Extract the [X, Y] coordinate from the center of the cell holding the provided text.  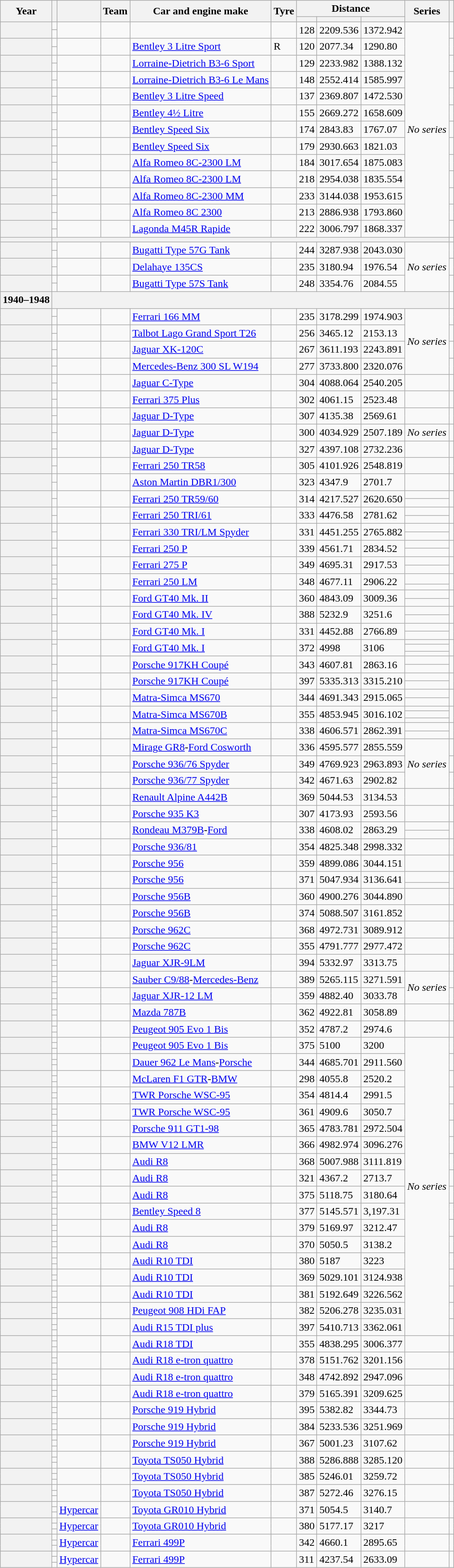
4660.1 [339, 1543]
Car and engine make [201, 11]
4972.731 [339, 929]
3161.852 [383, 913]
2369.807 [339, 96]
4998 [339, 648]
Alfa Romeo 8C-2300 MM [201, 195]
5001.23 [339, 1443]
4691.343 [339, 697]
1388.132 [383, 63]
305 [307, 466]
Porsche 935 K3 [201, 814]
2862.391 [383, 731]
1472.530 [383, 96]
3733.800 [339, 366]
4853.945 [339, 714]
5145.571 [339, 1211]
4088.064 [339, 383]
3354.76 [339, 283]
1868.337 [383, 229]
Mirage GR8-Ford Cosworth [201, 747]
256 [307, 333]
3058.89 [383, 1013]
Matra-Simca MS670 [201, 697]
Mercedes-Benz 300 SL W194 [201, 366]
4900.276 [339, 896]
4787.2 [339, 1029]
2620.650 [383, 499]
5233.536 [339, 1427]
Distance [351, 9]
4595.577 [339, 747]
2991.5 [383, 1095]
5232.9 [339, 615]
367 [307, 1443]
3050.7 [383, 1112]
4451.255 [339, 532]
Bugatti Type 57G Tank [201, 250]
298 [307, 1079]
5118.75 [339, 1195]
2954.038 [339, 179]
Rondeau M379B-Ford [201, 830]
3138.2 [383, 1245]
Jaguar XJR-12 LM [201, 996]
267 [307, 350]
3017.654 [339, 162]
4783.781 [339, 1128]
Ferrari 250 TRI/61 [201, 515]
2507.189 [383, 432]
336 [307, 747]
5382.82 [339, 1410]
5029.101 [339, 1278]
3111.819 [383, 1161]
3016.102 [383, 714]
3259.72 [383, 1476]
1793.860 [383, 212]
3033.78 [383, 996]
2930.663 [339, 146]
314 [307, 499]
2972.504 [383, 1128]
Mazda 787B [201, 1013]
4671.63 [339, 781]
McLaren F1 GTR-BMW [201, 1079]
2209.536 [339, 30]
3315.210 [383, 681]
Talbot Lago Grand Sport T26 [201, 333]
Series [427, 11]
4101.926 [339, 466]
Lorraine-Dietrich B3-6 Sport [201, 63]
3223 [383, 1261]
179 [307, 146]
3134.53 [383, 797]
4769.923 [339, 764]
Porsche 936/81 [201, 847]
4677.11 [339, 582]
3209.625 [383, 1393]
3271.591 [383, 979]
333 [307, 515]
5246.01 [339, 1476]
394 [307, 962]
1821.03 [383, 146]
2077.34 [339, 47]
3217 [383, 1526]
2701.7 [383, 482]
5187 [339, 1261]
1835.554 [383, 179]
Ferrari 375 Plus [201, 399]
4843.09 [339, 598]
Porsche 911 GT1-98 [201, 1128]
Jaguar XK-120C [201, 350]
323 [307, 482]
2153.13 [383, 333]
Ferrari 250 TR59/60 [201, 499]
4685.701 [339, 1062]
4034.929 [339, 432]
Dauer 962 Le Mans-Porsche [201, 1062]
3200 [383, 1046]
4742.892 [339, 1377]
381 [307, 1294]
3212.47 [383, 1228]
3178.299 [339, 316]
2843.83 [339, 129]
3124.938 [383, 1278]
2963.893 [383, 764]
3251.969 [383, 1427]
Bentley 3 Litre Speed [201, 96]
2895.65 [383, 1543]
3,197.31 [383, 1211]
3044.151 [383, 863]
Tyre [284, 11]
3006.377 [383, 1344]
3089.912 [383, 929]
1953.615 [383, 195]
366 [307, 1145]
129 [307, 63]
5151.762 [339, 1360]
BMW V12 LMR [201, 1145]
Audi R18 TDI [201, 1344]
5165.391 [339, 1393]
2043.030 [383, 250]
Alfa Romeo 8C 2300 [201, 212]
4055.8 [339, 1079]
Renault Alpine A442B [201, 797]
233 [307, 195]
1290.80 [383, 47]
3006.797 [339, 229]
395 [307, 1410]
5332.97 [339, 962]
3226.562 [383, 1294]
389 [307, 979]
3136.641 [383, 880]
155 [307, 113]
Matra-Simca MS670B [201, 714]
370 [307, 1245]
387 [307, 1493]
365 [307, 1128]
4217.527 [339, 499]
321 [307, 1178]
Bentley 3 Litre Sport [201, 47]
3251.6 [383, 615]
Ford GT40 Mk. IV [201, 615]
2552.414 [339, 80]
218 [307, 179]
3235.031 [383, 1311]
3009.36 [383, 598]
Bentley 4½ Litre [201, 113]
222 [307, 229]
2915.065 [383, 697]
3106 [383, 648]
Matra-Simca MS670C [201, 731]
Peugeot 908 HDi FAP [201, 1311]
5410.713 [339, 1327]
304 [307, 383]
Ferrari 250 TR58 [201, 466]
2569.61 [383, 416]
5192.649 [339, 1294]
Ferrari 166 MM [201, 316]
Lorraine-Dietrich B3-6 Le Mans [201, 80]
339 [307, 548]
327 [307, 449]
Year [26, 11]
Bentley Speed 8 [201, 1211]
343 [307, 664]
3144.038 [339, 195]
2855.559 [383, 747]
4607.81 [339, 664]
4173.93 [339, 814]
Aston Martin DBR1/300 [201, 482]
Bugatti Type 57S Tank [201, 283]
2977.472 [383, 946]
4061.15 [339, 399]
3201.156 [383, 1360]
2863.29 [383, 830]
4814.4 [339, 1095]
Jaguar C-Type [201, 383]
Delahaye 135CS [201, 267]
128 [307, 30]
5044.53 [339, 797]
361 [307, 1112]
213 [307, 212]
4922.81 [339, 1013]
3276.15 [383, 1493]
2947.096 [383, 1377]
Ferrari 275 P [201, 565]
120 [307, 47]
3344.73 [383, 1410]
300 [307, 432]
2765.882 [383, 532]
Lagonda M45R Rapide [201, 229]
4135.38 [339, 416]
244 [307, 250]
5335.313 [339, 681]
5054.5 [339, 1509]
384 [307, 1427]
4608.02 [339, 830]
2917.53 [383, 565]
5047.934 [339, 880]
5088.507 [339, 913]
5007.988 [339, 1161]
2732.236 [383, 449]
2713.7 [383, 1178]
311 [307, 1559]
3611.193 [339, 350]
R [284, 47]
5272.46 [339, 1493]
4367.2 [339, 1178]
4347.9 [339, 482]
2974.6 [383, 1029]
3180.64 [383, 1195]
2523.48 [383, 399]
2766.89 [383, 631]
174 [307, 129]
2593.56 [383, 814]
Ford GT40 Mk. II [201, 598]
Porsche 936/77 Spyder [201, 781]
2906.22 [383, 582]
302 [307, 399]
3362.061 [383, 1327]
4791.777 [339, 946]
3313.75 [383, 962]
Ferrari 250 P [201, 548]
3285.120 [383, 1460]
4397.108 [339, 449]
4882.40 [339, 996]
Ferrari 330 TRI/LM Spyder [201, 532]
2633.09 [383, 1559]
378 [307, 1360]
3287.938 [339, 250]
5050.5 [339, 1245]
4606.571 [339, 731]
2911.560 [383, 1062]
4899.086 [339, 863]
3107.62 [383, 1443]
4561.71 [339, 548]
277 [307, 366]
2834.52 [383, 548]
5177.17 [339, 1526]
4838.295 [339, 1344]
2886.938 [339, 212]
3465.12 [339, 333]
3140.7 [383, 1509]
2520.2 [383, 1079]
2781.62 [383, 515]
Jaguar XJR-9LM [201, 962]
5100 [339, 1046]
2084.55 [383, 283]
1875.083 [383, 162]
2320.076 [383, 366]
382 [307, 1311]
4237.54 [339, 1559]
1976.54 [383, 267]
374 [307, 913]
137 [307, 96]
3044.890 [383, 896]
1940–1948 [26, 300]
2669.272 [339, 113]
184 [307, 162]
5265.115 [339, 979]
2243.891 [383, 350]
2540.205 [383, 383]
4982.974 [339, 1145]
5286.888 [339, 1460]
248 [307, 283]
4452.88 [339, 631]
Sauber C9/88-Mercedes-Benz [201, 979]
5169.97 [339, 1228]
1585.997 [383, 80]
Team [115, 11]
2548.819 [383, 466]
3180.94 [339, 267]
377 [307, 1211]
4695.31 [339, 565]
2863.16 [383, 664]
2233.982 [339, 63]
148 [307, 80]
1767.07 [383, 129]
4909.6 [339, 1112]
385 [307, 1476]
372 [307, 648]
Porsche 936/76 Spyder [201, 764]
4825.348 [339, 847]
1372.942 [383, 30]
Ferrari 250 LM [201, 582]
352 [307, 1029]
2902.82 [383, 781]
2998.332 [383, 847]
1658.609 [383, 113]
362 [307, 1013]
4476.58 [339, 515]
Audi R15 TDI plus [201, 1327]
5206.278 [339, 1311]
3096.276 [383, 1145]
1974.903 [383, 316]
